Determine the (x, y) coordinate at the center of the cell enclosing the given text.  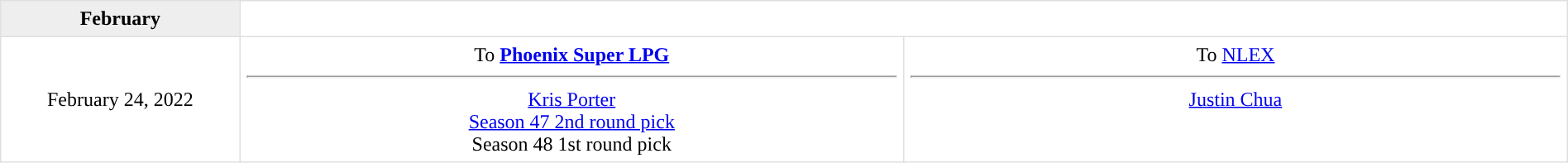
February 24, 2022 (121, 99)
To NLEXJustin Chua (1236, 99)
To Phoenix Super LPGKris PorterSeason 47 2nd round pickSeason 48 1st round pick (572, 99)
February (121, 19)
